Determine the (x, y) coordinate at the center of the cell enclosing the given text.  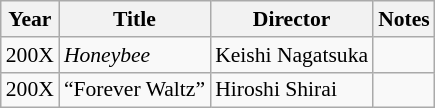
Notes (404, 19)
Hiroshi Shirai (292, 90)
Title (134, 19)
Year (30, 19)
“Forever Waltz” (134, 90)
Director (292, 19)
Honeybee (134, 55)
Keishi Nagatsuka (292, 55)
